Output the (x, y) coordinate of the center of the cell containing the given text.  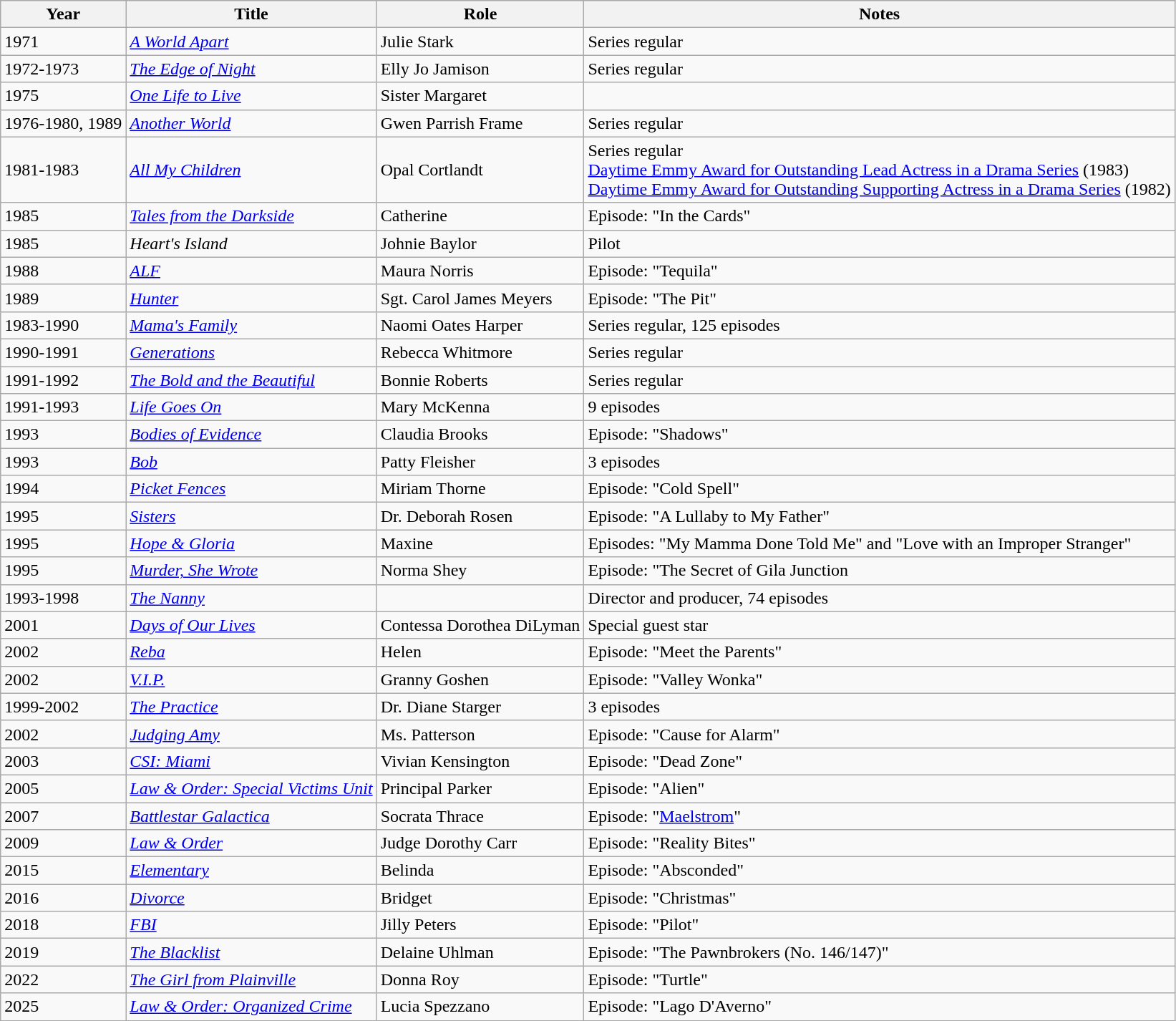
Delaine Uhlman (480, 952)
Series regular, 125 episodes (879, 325)
1988 (63, 271)
Episode: "Cause for Alarm" (879, 734)
Episode: "Cold Spell" (879, 489)
Episode: "Dead Zone" (879, 761)
Ms. Patterson (480, 734)
Title (251, 14)
ALF (251, 271)
Law & Order (251, 843)
Naomi Oates Harper (480, 325)
2009 (63, 843)
One Life to Live (251, 96)
Principal Parker (480, 788)
2019 (63, 952)
2003 (63, 761)
Episode: "Alien" (879, 788)
Episode: "Tequila" (879, 271)
Episode: "Shadows" (879, 435)
Episode: "In the Cards" (879, 216)
Picket Fences (251, 489)
Reba (251, 652)
1993-1998 (63, 598)
Divorce (251, 898)
Donna Roy (480, 979)
Bodies of Evidence (251, 435)
Lucia Spezzano (480, 1007)
Episode: "Absconded" (879, 871)
9 episodes (879, 407)
Miriam Thorne (480, 489)
Episode: "Pilot" (879, 925)
Episode: "A Lullaby to My Father" (879, 516)
Episode: "Maelstrom" (879, 816)
1981-1983 (63, 170)
1972-1973 (63, 69)
Dr. Diane Starger (480, 707)
Gwen Parrish Frame (480, 123)
Socrata Thrace (480, 816)
Life Goes On (251, 407)
1989 (63, 298)
Norma Shey (480, 571)
Sister Margaret (480, 96)
Special guest star (879, 625)
Episode: "The Secret of Gila Junction (879, 571)
Pilot (879, 243)
V.I.P. (251, 679)
Episode: "Christmas" (879, 898)
2018 (63, 925)
Episode: "Meet the Parents" (879, 652)
1991-1992 (63, 380)
1990-1991 (63, 352)
Episodes: "My Mamma Done Told Me" and "Love with an Improper Stranger" (879, 543)
Hope & Gloria (251, 543)
Patty Fleisher (480, 462)
Episode: "Valley Wonka" (879, 679)
The Practice (251, 707)
2007 (63, 816)
2005 (63, 788)
Episode: "Lago D'Averno" (879, 1007)
Notes (879, 14)
Bridget (480, 898)
Maura Norris (480, 271)
Bonnie Roberts (480, 380)
The Girl from Plainville (251, 979)
Tales from the Darkside (251, 216)
1971 (63, 42)
Contessa Dorothea DiLyman (480, 625)
Mary McKenna (480, 407)
The Bold and the Beautiful (251, 380)
1999-2002 (63, 707)
Role (480, 14)
Mama's Family (251, 325)
Dr. Deborah Rosen (480, 516)
1976-1980, 1989 (63, 123)
Julie Stark (480, 42)
Episode: "Turtle" (879, 979)
FBI (251, 925)
Murder, She Wrote (251, 571)
Generations (251, 352)
Sisters (251, 516)
Opal Cortlandt (480, 170)
Catherine (480, 216)
Johnie Baylor (480, 243)
Episode: "Reality Bites" (879, 843)
2022 (63, 979)
2016 (63, 898)
Maxine (480, 543)
Battlestar Galactica (251, 816)
Elly Jo Jamison (480, 69)
The Nanny (251, 598)
Belinda (480, 871)
Law & Order: Special Victims Unit (251, 788)
Episode: "The Pawnbrokers (No. 146/147)" (879, 952)
2015 (63, 871)
Director and producer, 74 episodes (879, 598)
Granny Goshen (480, 679)
Year (63, 14)
CSI: Miami (251, 761)
Jilly Peters (480, 925)
Episode: "The Pit" (879, 298)
Rebecca Whitmore (480, 352)
Bob (251, 462)
Vivian Kensington (480, 761)
A World Apart (251, 42)
Law & Order: Organized Crime (251, 1007)
Heart's Island (251, 243)
Another World (251, 123)
Claudia Brooks (480, 435)
1991-1993 (63, 407)
Judging Amy (251, 734)
Judge Dorothy Carr (480, 843)
2025 (63, 1007)
1975 (63, 96)
All My Children (251, 170)
Sgt. Carol James Meyers (480, 298)
Days of Our Lives (251, 625)
1983-1990 (63, 325)
2001 (63, 625)
Hunter (251, 298)
The Blacklist (251, 952)
Elementary (251, 871)
Helen (480, 652)
1994 (63, 489)
The Edge of Night (251, 69)
